Return [x, y] of the center of cell containing provided text 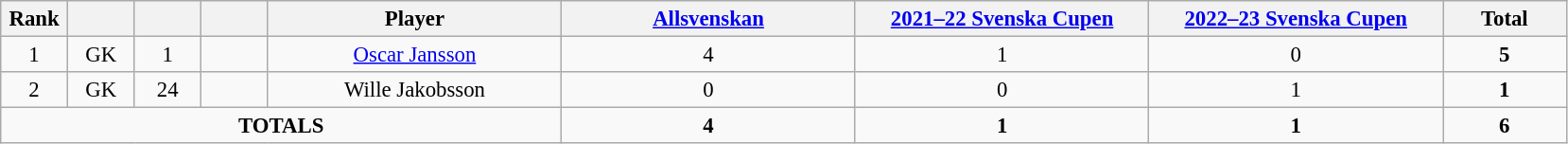
2 [34, 90]
Player [414, 19]
24 [168, 90]
Oscar Jansson [414, 55]
Allsvenskan [709, 19]
6 [1506, 126]
2021–22 Svenska Cupen [1002, 19]
2022–23 Svenska Cupen [1296, 19]
Wille Jakobsson [414, 90]
Rank [34, 19]
Total [1506, 19]
5 [1506, 55]
TOTALS [282, 126]
